Provide the (x, y) coordinate of the cell's center where the given text is located.  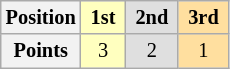
3rd (203, 17)
2nd (152, 17)
3 (104, 51)
1 (203, 51)
Position (41, 17)
1st (104, 17)
Points (41, 51)
2 (152, 51)
